Detect which cell encompasses the target text, then output its (x, y) center coordinate. 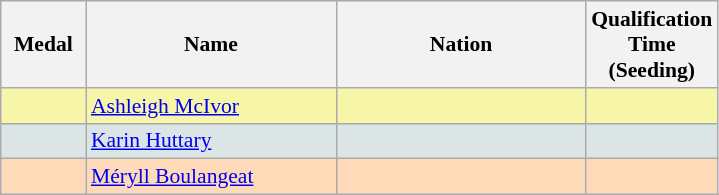
Ashleigh McIvor (211, 106)
Nation (461, 44)
Karin Huttary (211, 141)
Méryll Boulangeat (211, 177)
Medal (44, 44)
Name (211, 44)
Qualification Time (Seeding) (652, 44)
